Pinpoint the cell where the given text exists, returning its [X, Y] midpoint coordinate. 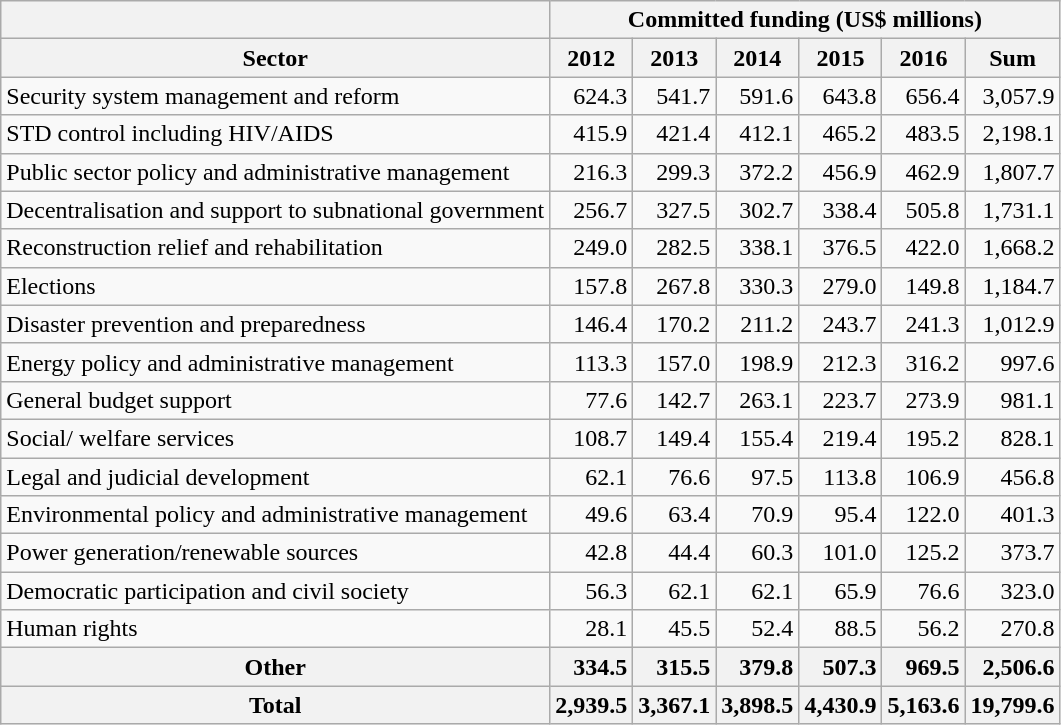
2012 [592, 58]
211.2 [758, 324]
42.8 [592, 553]
Security system management and reform [276, 96]
155.4 [758, 438]
Social/ welfare services [276, 438]
422.0 [924, 248]
1,184.7 [1012, 286]
106.9 [924, 477]
212.3 [840, 362]
243.7 [840, 324]
52.4 [758, 629]
415.9 [592, 134]
2013 [674, 58]
Power generation/renewable sources [276, 553]
Other [276, 667]
643.8 [840, 96]
28.1 [592, 629]
327.5 [674, 210]
3,367.1 [674, 705]
19,799.6 [1012, 705]
45.5 [674, 629]
149.8 [924, 286]
157.8 [592, 286]
5,163.6 [924, 705]
113.3 [592, 362]
101.0 [840, 553]
282.5 [674, 248]
Environmental policy and administrative management [276, 515]
44.4 [674, 553]
2,198.1 [1012, 134]
219.4 [840, 438]
315.5 [674, 667]
241.3 [924, 324]
299.3 [674, 172]
279.0 [840, 286]
56.3 [592, 591]
Democratic participation and civil society [276, 591]
149.4 [674, 438]
456.8 [1012, 477]
Sector [276, 58]
Decentralisation and support to subnational government [276, 210]
270.8 [1012, 629]
379.8 [758, 667]
95.4 [840, 515]
170.2 [674, 324]
330.3 [758, 286]
267.8 [674, 286]
541.7 [674, 96]
591.6 [758, 96]
483.5 [924, 134]
STD control including HIV/AIDS [276, 134]
Elections [276, 286]
828.1 [1012, 438]
465.2 [840, 134]
Human rights [276, 629]
Reconstruction relief and rehabilitation [276, 248]
56.2 [924, 629]
125.2 [924, 553]
338.4 [840, 210]
456.9 [840, 172]
421.4 [674, 134]
505.8 [924, 210]
122.0 [924, 515]
1,731.1 [1012, 210]
216.3 [592, 172]
373.7 [1012, 553]
334.5 [592, 667]
198.9 [758, 362]
223.7 [840, 400]
195.2 [924, 438]
412.1 [758, 134]
Total [276, 705]
1,807.7 [1012, 172]
624.3 [592, 96]
77.6 [592, 400]
Energy policy and administrative management [276, 362]
249.0 [592, 248]
338.1 [758, 248]
142.7 [674, 400]
157.0 [674, 362]
2016 [924, 58]
401.3 [1012, 515]
146.4 [592, 324]
108.7 [592, 438]
316.2 [924, 362]
2015 [840, 58]
3,898.5 [758, 705]
507.3 [840, 667]
65.9 [840, 591]
1,012.9 [1012, 324]
997.6 [1012, 362]
49.6 [592, 515]
Public sector policy and administrative management [276, 172]
3,057.9 [1012, 96]
981.1 [1012, 400]
Committed funding (US$ millions) [805, 20]
88.5 [840, 629]
969.5 [924, 667]
Legal and judicial development [276, 477]
General budget support [276, 400]
60.3 [758, 553]
263.1 [758, 400]
113.8 [840, 477]
2,506.6 [1012, 667]
2014 [758, 58]
273.9 [924, 400]
Disaster prevention and preparedness [276, 324]
656.4 [924, 96]
462.9 [924, 172]
97.5 [758, 477]
376.5 [840, 248]
63.4 [674, 515]
2,939.5 [592, 705]
4,430.9 [840, 705]
256.7 [592, 210]
Sum [1012, 58]
1,668.2 [1012, 248]
372.2 [758, 172]
302.7 [758, 210]
70.9 [758, 515]
323.0 [1012, 591]
